Capture the cell that displays the provided text and extract its (x, y) central coordinate. 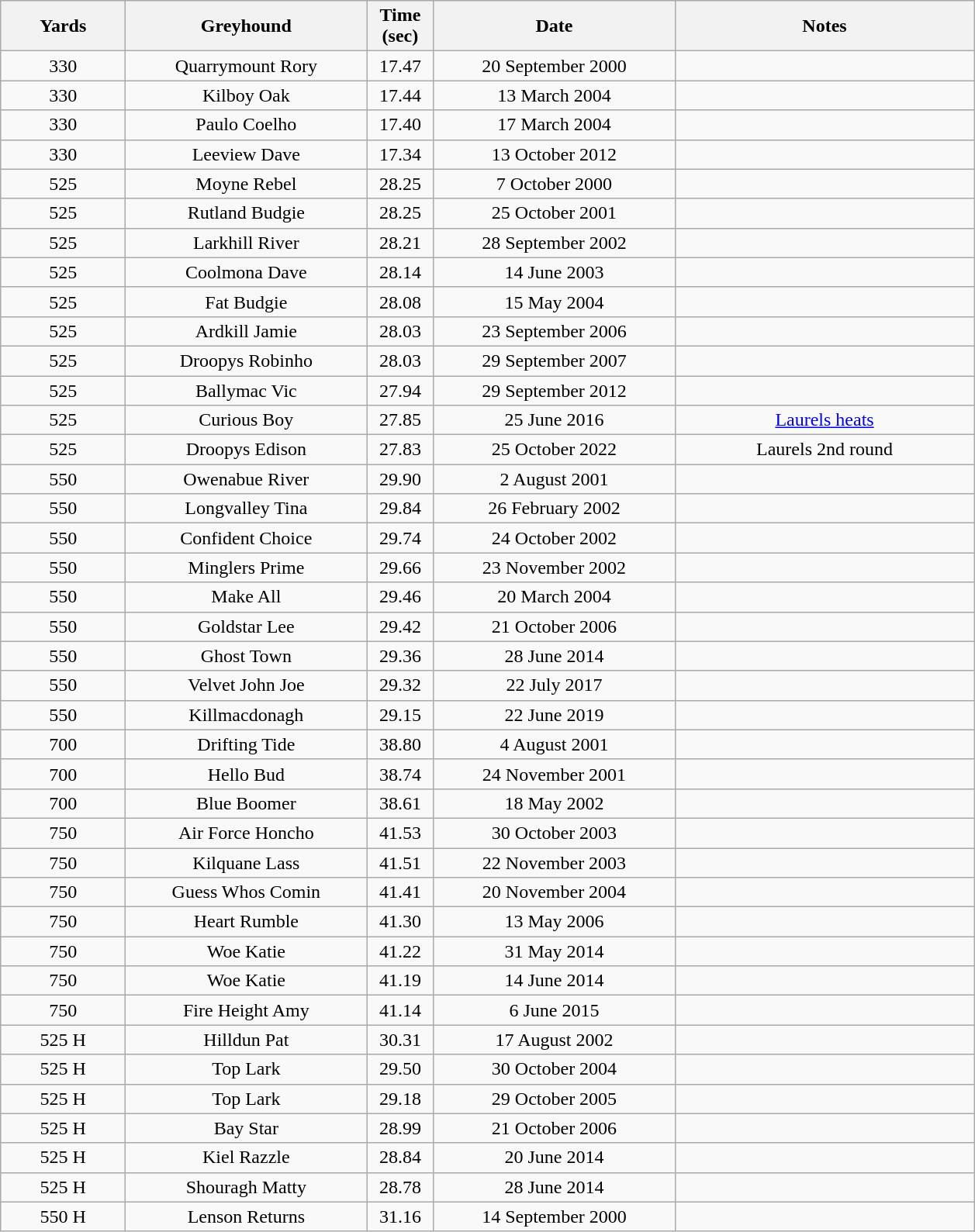
Heart Rumble (247, 922)
26 February 2002 (554, 509)
27.85 (400, 420)
Goldstar Lee (247, 626)
Ardkill Jamie (247, 331)
22 November 2003 (554, 863)
Fat Budgie (247, 302)
7 October 2000 (554, 184)
Time (sec) (400, 26)
15 May 2004 (554, 302)
17 March 2004 (554, 125)
Lenson Returns (247, 1216)
Greyhound (247, 26)
Fire Height Amy (247, 1010)
Drifting Tide (247, 744)
Shouragh Matty (247, 1187)
41.41 (400, 892)
41.53 (400, 833)
6 June 2015 (554, 1010)
25 June 2016 (554, 420)
Hilldun Pat (247, 1040)
Laurels 2nd round (825, 450)
38.61 (400, 803)
Kiel Razzle (247, 1158)
14 June 2003 (554, 272)
29.46 (400, 597)
41.30 (400, 922)
17.34 (400, 154)
29 September 2007 (554, 361)
41.22 (400, 951)
28.14 (400, 272)
Coolmona Dave (247, 272)
28.84 (400, 1158)
Make All (247, 597)
22 June 2019 (554, 715)
17.47 (400, 66)
27.83 (400, 450)
41.19 (400, 981)
Ballymac Vic (247, 390)
17 August 2002 (554, 1040)
25 October 2001 (554, 213)
Rutland Budgie (247, 213)
31 May 2014 (554, 951)
23 September 2006 (554, 331)
29.74 (400, 538)
20 March 2004 (554, 597)
28.78 (400, 1187)
25 October 2022 (554, 450)
29.66 (400, 568)
29.42 (400, 626)
14 June 2014 (554, 981)
22 July 2017 (554, 685)
14 September 2000 (554, 1216)
18 May 2002 (554, 803)
Notes (825, 26)
38.80 (400, 744)
Bay Star (247, 1128)
29 September 2012 (554, 390)
20 September 2000 (554, 66)
Droopys Robinho (247, 361)
Larkhill River (247, 243)
Kilboy Oak (247, 95)
Quarrymount Rory (247, 66)
Moyne Rebel (247, 184)
28 September 2002 (554, 243)
2 August 2001 (554, 479)
Paulo Coelho (247, 125)
Air Force Honcho (247, 833)
Laurels heats (825, 420)
31.16 (400, 1216)
13 March 2004 (554, 95)
Hello Bud (247, 774)
Date (554, 26)
29.32 (400, 685)
30 October 2004 (554, 1069)
24 November 2001 (554, 774)
28.99 (400, 1128)
4 August 2001 (554, 744)
29 October 2005 (554, 1099)
41.51 (400, 863)
17.44 (400, 95)
30.31 (400, 1040)
Minglers Prime (247, 568)
20 November 2004 (554, 892)
29.18 (400, 1099)
24 October 2002 (554, 538)
Kilquane Lass (247, 863)
28.08 (400, 302)
29.84 (400, 509)
29.36 (400, 656)
Owenabue River (247, 479)
41.14 (400, 1010)
29.15 (400, 715)
17.40 (400, 125)
Velvet John Joe (247, 685)
13 May 2006 (554, 922)
Killmacdonagh (247, 715)
Guess Whos Comin (247, 892)
Yards (64, 26)
29.50 (400, 1069)
Blue Boomer (247, 803)
Curious Boy (247, 420)
13 October 2012 (554, 154)
27.94 (400, 390)
38.74 (400, 774)
Ghost Town (247, 656)
Droopys Edison (247, 450)
Confident Choice (247, 538)
28.21 (400, 243)
550 H (64, 1216)
30 October 2003 (554, 833)
23 November 2002 (554, 568)
20 June 2014 (554, 1158)
Leeview Dave (247, 154)
Longvalley Tina (247, 509)
29.90 (400, 479)
